Output the [x, y] coordinate of the center of the cell containing the given text.  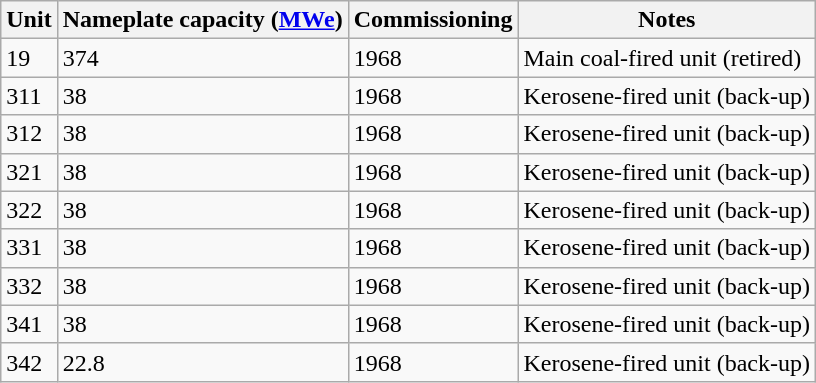
Main coal-fired unit (retired) [667, 58]
Commissioning [433, 20]
Notes [667, 20]
341 [29, 324]
Nameplate capacity (MWe) [202, 20]
321 [29, 172]
22.8 [202, 362]
311 [29, 96]
19 [29, 58]
312 [29, 134]
332 [29, 286]
342 [29, 362]
322 [29, 210]
374 [202, 58]
Unit [29, 20]
331 [29, 248]
